Find where the given text appears and provide that cell's center as (X, Y) coordinate. 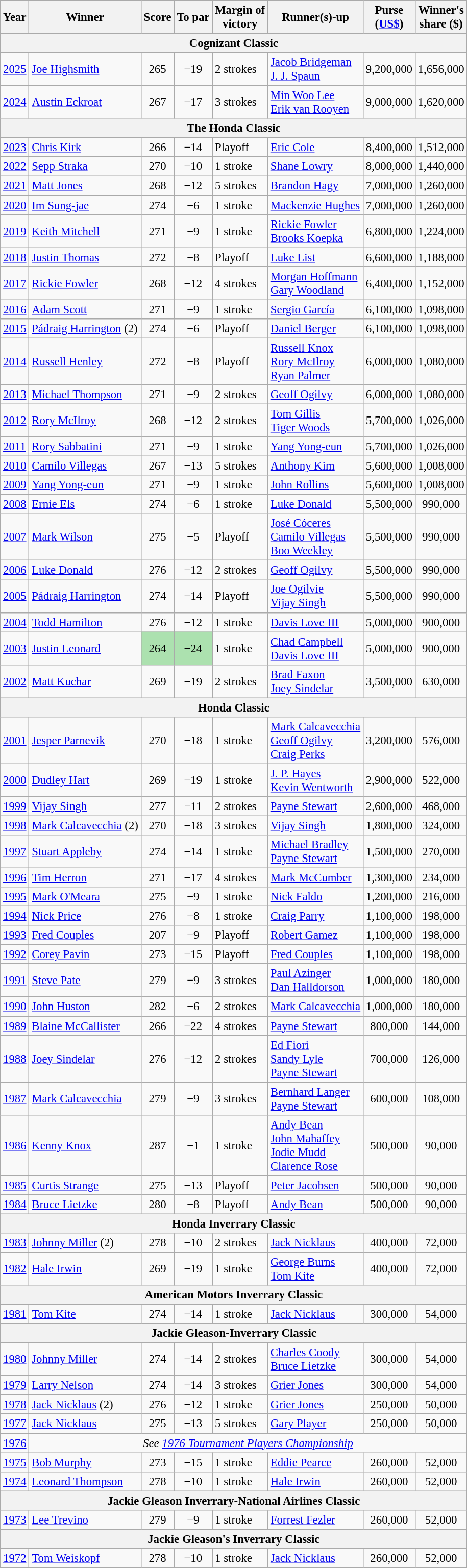
1974 (15, 1481)
Leonard Thompson (85, 1481)
Ernie Els (85, 504)
2001 (15, 741)
2011 (15, 447)
800,000 (389, 1026)
Mackenzie Hughes (315, 205)
Kenny Knox (85, 1145)
Chad Campbell Davis Love III (315, 648)
576,000 (441, 741)
2013 (15, 395)
Michael Thompson (85, 395)
1982 (15, 1269)
Daniel Berger (315, 329)
700,000 (389, 1059)
Lee Trevino (85, 1520)
2016 (15, 309)
Honda Inverrary Classic (234, 1223)
Eddie Pearce (315, 1462)
1,152,000 (441, 283)
234,000 (441, 878)
−24 (193, 648)
1,224,000 (441, 231)
2,900,000 (389, 780)
2019 (15, 231)
Mark McCumber (315, 878)
Pádraig Harrington (2) (85, 329)
2010 (15, 466)
Nick Faldo (315, 897)
2024 (15, 102)
9,000,000 (389, 102)
2021 (15, 186)
1995 (15, 897)
2023 (15, 148)
Winner'sshare ($) (441, 17)
2014 (15, 361)
1993 (15, 935)
Eric Cole (315, 148)
Honda Classic (234, 707)
See 1976 Tournament Players Championship (248, 1443)
2006 (15, 570)
1998 (15, 825)
Im Sung-jae (85, 205)
6,800,000 (389, 231)
Jesper Parnevik (85, 741)
Paul Azinger Dan Halldorson (315, 980)
1,200,000 (389, 897)
−5 (193, 537)
1978 (15, 1405)
1979 (15, 1385)
3,500,000 (389, 681)
2018 (15, 257)
To par (193, 17)
Russell Knox Rory McIlroy Ryan Palmer (315, 361)
8,400,000 (389, 148)
Rory Sabbatini (85, 447)
Sepp Straka (85, 167)
Andy Bean John Mahaffey Jodie Mudd Clarence Rose (315, 1145)
216,000 (441, 897)
Jack Nicklaus (2) (85, 1405)
Dudley Hart (85, 780)
George Burns Tom Kite (315, 1269)
522,000 (441, 780)
Tom Kite (85, 1314)
Russell Henley (85, 361)
Rickie Fowler (85, 283)
Jackie Gleason-Inverrary Classic (234, 1333)
Jackie Gleason's Inverrary Classic (234, 1539)
Stuart Appleby (85, 851)
264 (157, 648)
1975 (15, 1462)
Anthony Kim (315, 466)
Matt Jones (85, 186)
John Huston (85, 1007)
Andy Bean (315, 1205)
1,300,000 (389, 878)
2,600,000 (389, 806)
1976 (15, 1443)
Bruce Lietzke (85, 1205)
Joe Highsmith (85, 69)
Min Woo Lee Erik van Rooyen (315, 102)
1989 (15, 1026)
1999 (15, 806)
265 (157, 69)
1,800,000 (389, 825)
1,656,000 (441, 69)
1985 (15, 1185)
−11 (193, 806)
Peter Jacobsen (315, 1185)
287 (157, 1145)
Camilo Villegas (85, 466)
Matt Kuchar (85, 681)
Runner(s)-up (315, 17)
324,000 (441, 825)
John Rollins (315, 485)
280 (157, 1205)
6,400,000 (389, 283)
600,000 (389, 1098)
144,000 (441, 1026)
2005 (15, 596)
108,000 (441, 1098)
2009 (15, 485)
Mark Calcavecchia Geoff Ogilvy Craig Perks (315, 741)
−1 (193, 1145)
Joey Sindelar (85, 1059)
José Cóceres Camilo Villegas Boo Weekley (315, 537)
Mark O'Meara (85, 897)
Robert Gamez (315, 935)
−22 (193, 1026)
1983 (15, 1243)
270,000 (441, 851)
Justin Thomas (85, 257)
Sergio García (315, 309)
Steve Pate (85, 980)
Winner (85, 17)
Adam Scott (85, 309)
1981 (15, 1314)
1980 (15, 1360)
2004 (15, 622)
Larry Nelson (85, 1385)
American Motors Inverrary Classic (234, 1295)
2015 (15, 329)
1,512,000 (441, 148)
126,000 (441, 1059)
6,600,000 (389, 257)
Bernhard Langer Payne Stewart (315, 1098)
Joe Ogilvie Vijay Singh (315, 596)
Ed Fiori Sandy Lyle Payne Stewart (315, 1059)
9,200,000 (389, 69)
Gary Player (315, 1424)
Johnny Miller (85, 1360)
2022 (15, 167)
Shane Lowry (315, 167)
J. P. Hayes Kevin Wentworth (315, 780)
Michael Bradley Payne Stewart (315, 851)
Jacob Bridgeman J. J. Spaun (315, 69)
Tom Gillis Tiger Woods (315, 421)
1987 (15, 1098)
1997 (15, 851)
1977 (15, 1424)
468,000 (441, 806)
Chris Kirk (85, 148)
Pádraig Harrington (85, 596)
1988 (15, 1059)
Johnny Miller (2) (85, 1243)
Austin Eckroat (85, 102)
Keith Mitchell (85, 231)
1996 (15, 878)
2017 (15, 283)
277 (157, 806)
2002 (15, 681)
Craig Parry (315, 916)
Corey Pavin (85, 954)
Jackie Gleason Inverrary-National Airlines Classic (234, 1501)
2025 (15, 69)
Brandon Hagy (315, 186)
2003 (15, 648)
1992 (15, 954)
1994 (15, 916)
2000 (15, 780)
1973 (15, 1520)
2020 (15, 205)
Charles Coody Bruce Lietzke (315, 1360)
Curtis Strange (85, 1185)
Rory McIlroy (85, 421)
Davis Love III (315, 622)
1972 (15, 1558)
1,500,000 (389, 851)
Bob Murphy (85, 1462)
Margin ofvictory (240, 17)
2007 (15, 537)
Brad Faxon Joey Sindelar (315, 681)
1,188,000 (441, 257)
Year (15, 17)
Mark Wilson (85, 537)
1,440,000 (441, 167)
Todd Hamilton (85, 622)
Score (157, 17)
Rickie Fowler Brooks Koepka (315, 231)
207 (157, 935)
Luke List (315, 257)
2012 (15, 421)
Morgan Hoffmann Gary Woodland (315, 283)
282 (157, 1007)
Forrest Fezler (315, 1520)
1990 (15, 1007)
Justin Leonard (85, 648)
Cognizant Classic (234, 43)
Tom Weiskopf (85, 1558)
2008 (15, 504)
1984 (15, 1205)
1991 (15, 980)
1,620,000 (441, 102)
8,000,000 (389, 167)
Purse(US$) (389, 17)
Nick Price (85, 916)
Blaine McCallister (85, 1026)
The Honda Classic (234, 128)
3,200,000 (389, 741)
630,000 (441, 681)
1986 (15, 1145)
Mark Calcavecchia (2) (85, 825)
Tim Herron (85, 878)
